Search for the cell housing the specified text and yield its [X, Y] center coordinate. 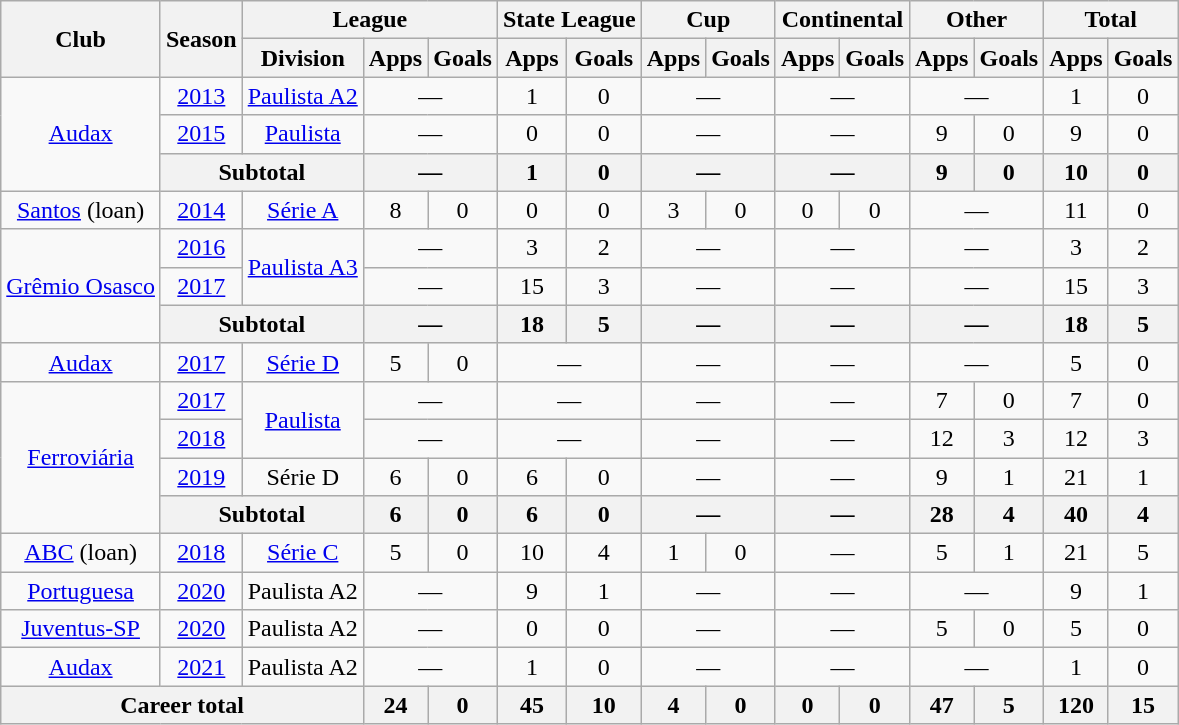
Cup [708, 20]
2014 [201, 210]
47 [942, 705]
Grêmio Osasco [81, 286]
2013 [201, 96]
2016 [201, 248]
Ferroviária [81, 457]
28 [942, 515]
League [370, 20]
Club [81, 39]
Portuguesa [81, 591]
Other [977, 20]
Division [302, 58]
45 [532, 705]
40 [1076, 515]
Juventus-SP [81, 629]
Career total [182, 705]
ABC (loan) [81, 553]
24 [395, 705]
Total [1111, 20]
Season [201, 39]
Continental [842, 20]
Paulista A3 [302, 267]
120 [1076, 705]
2019 [201, 477]
2015 [201, 134]
State League [569, 20]
2021 [201, 667]
Série C [302, 553]
Santos (loan) [81, 210]
11 [1076, 210]
Série A [302, 210]
8 [395, 210]
